Return the (x, y) coordinate for the center point of the cell that contains the specified text.  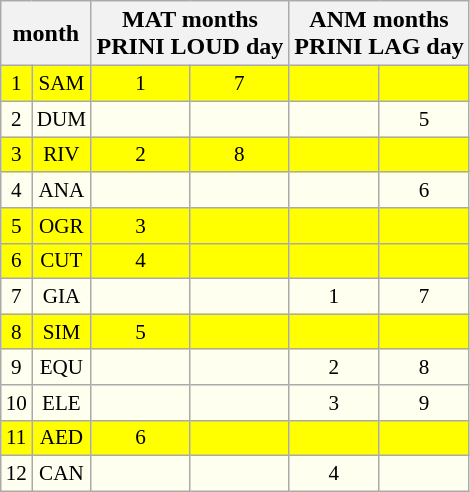
DUM (62, 118)
AED (62, 438)
SIM (62, 332)
GIA (62, 296)
month (46, 34)
EQU (62, 366)
10 (16, 402)
SAM (62, 84)
ANA (62, 190)
RIV (62, 154)
11 (16, 438)
12 (16, 474)
MAT months PRINI LOUD day (190, 34)
OGR (62, 226)
CAN (62, 474)
CUT (62, 260)
ANM months PRINI LAG day (379, 34)
ELE (62, 402)
